Identify which cell holds the provided text, then report its [X, Y] central coordinate. 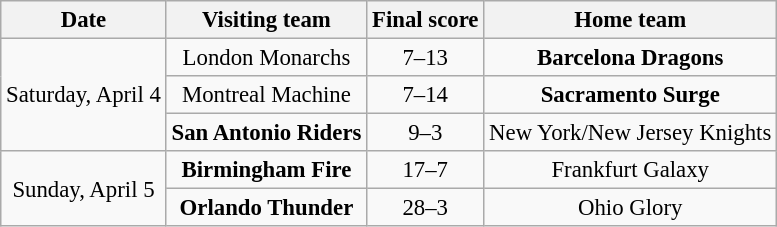
7–14 [426, 95]
Orlando Thunder [266, 208]
Sunday, April 5 [84, 188]
9–3 [426, 133]
Date [84, 20]
London Monarchs [266, 58]
Montreal Machine [266, 95]
Final score [426, 20]
New York/New Jersey Knights [630, 133]
Barcelona Dragons [630, 58]
7–13 [426, 58]
Visiting team [266, 20]
San Antonio Riders [266, 133]
Ohio Glory [630, 208]
Frankfurt Galaxy [630, 170]
Home team [630, 20]
Birmingham Fire [266, 170]
28–3 [426, 208]
Sacramento Surge [630, 95]
Saturday, April 4 [84, 96]
17–7 [426, 170]
